Extract the [x, y] coordinate from the center of the cell holding the provided text.  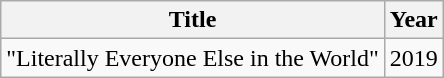
"Literally Everyone Else in the World" [193, 58]
Year [414, 20]
Title [193, 20]
2019 [414, 58]
